Find where the given text appears and provide that cell's center as [x, y] coordinate. 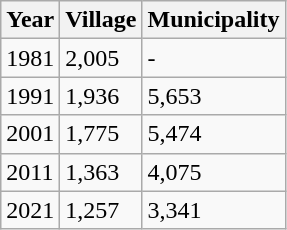
2011 [30, 172]
Year [30, 20]
1,363 [101, 172]
2021 [30, 210]
1,936 [101, 96]
2001 [30, 134]
1,775 [101, 134]
Municipality [214, 20]
1981 [30, 58]
2,005 [101, 58]
1991 [30, 96]
- [214, 58]
4,075 [214, 172]
5,653 [214, 96]
5,474 [214, 134]
Village [101, 20]
3,341 [214, 210]
1,257 [101, 210]
